Extract the [x, y] coordinate from the center of the cell holding the provided text.  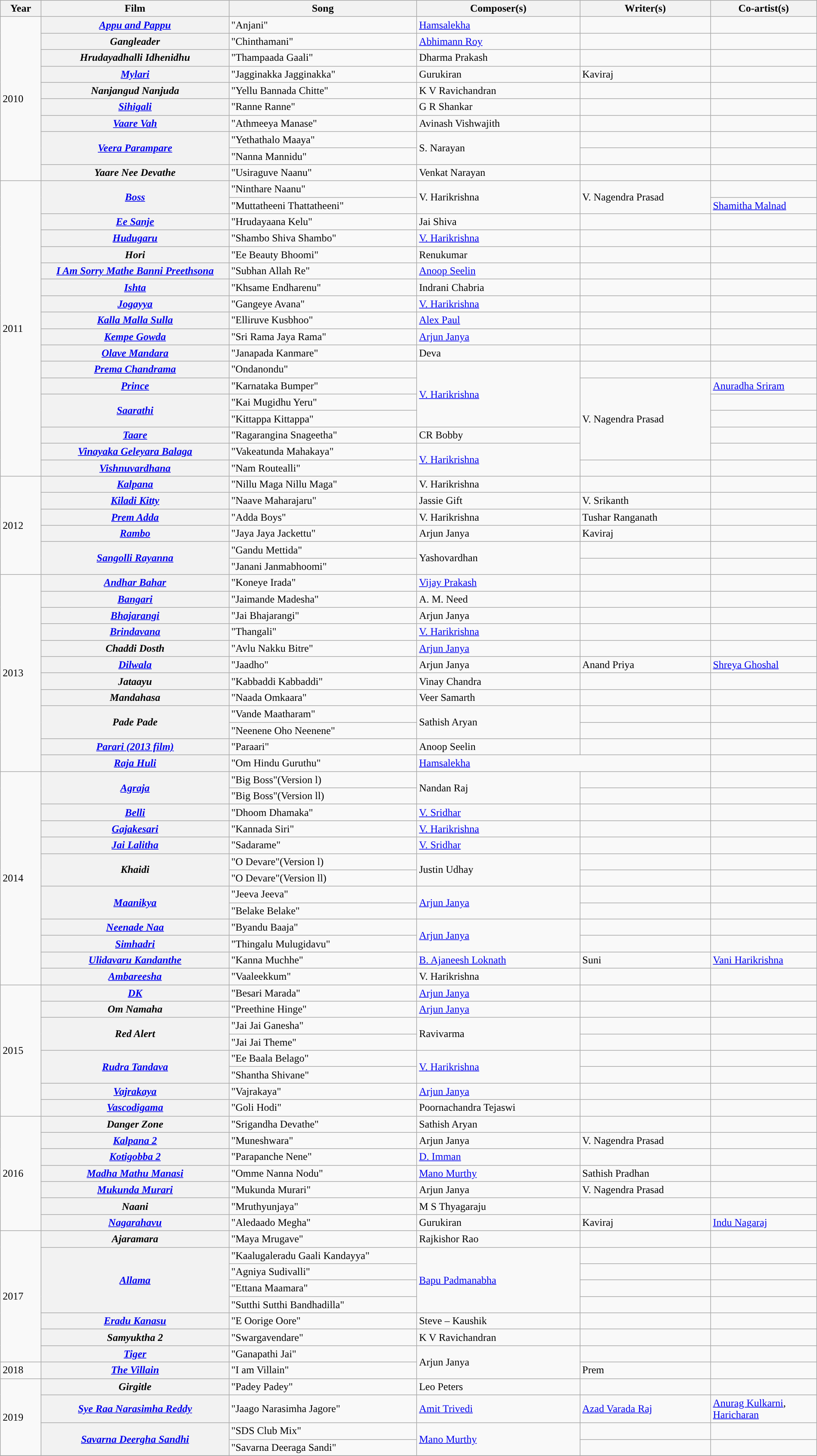
Jai Shiva [498, 222]
Jassie Gift [498, 501]
"Gandu Mettida" [323, 550]
Brindavana [135, 632]
"Big Boss"(Version ll) [323, 796]
Azad Varada Raj [645, 1409]
"Thampaada Gaali" [323, 58]
Rambo [135, 534]
"Karnataka Bumper" [323, 386]
"Paraari" [323, 747]
"Preethine Hinge" [323, 1009]
Red Alert [135, 1034]
"Thingalu Mulugidavu" [323, 944]
Savarna Deergha Sandhi [135, 1439]
"Chinthamani" [323, 41]
2014 [21, 878]
Amit Trivedi [498, 1409]
Jogayya [135, 304]
Anurag Kulkarni, Haricharan [764, 1409]
Vinay Chandra [498, 681]
"Naada Omkaara" [323, 697]
Samyuktha 2 [135, 1337]
Prem [645, 1370]
V. Srikanth [645, 501]
Appu and Pappu [135, 25]
Prem Adda [135, 517]
Vascodigama [135, 1108]
Agraja [135, 788]
"Adda Boys" [323, 517]
Ishta [135, 287]
"Jai Jai Theme" [323, 1042]
"Ragarangina Snageetha" [323, 435]
"Belake Belake" [323, 911]
"Jai Bhajarangi" [323, 616]
"Sutthi Sutthi Bandhadilla" [323, 1305]
D. Imman [498, 1157]
Danger Zone [135, 1124]
"Janapada Kanmare" [323, 353]
"Vajrakaya" [323, 1091]
"O Devare"(Version l) [323, 862]
"Kaalugaleradu Gaali Kandayya" [323, 1256]
Belli [135, 812]
Bhajarangi [135, 616]
Yashovardhan [498, 558]
Justin Udhay [498, 870]
Composer(s) [498, 9]
Prince [135, 386]
"Hrudayaana Kelu" [323, 222]
"Ettana Maamara" [323, 1288]
Suni [645, 960]
Sihigali [135, 107]
"Janani Janmabhoomi" [323, 566]
Rajkishor Rao [498, 1239]
"Ee Beauty Bhoomi" [323, 255]
"Jaadho" [323, 665]
"Big Boss"(Version l) [323, 780]
"Shambo Shiva Shambo" [323, 238]
"Ninthare Naanu" [323, 189]
"Gangeye Avana" [323, 304]
"E Oorige Oore" [323, 1321]
Mandahasa [135, 697]
"Yethathalo Maaya" [323, 140]
Hori [135, 255]
Sathish Pradhan [645, 1173]
Vajrakaya [135, 1091]
Pade Pade [135, 722]
"Byandu Baaja" [323, 927]
Saarathi [135, 410]
Tushar Ranganath [645, 517]
Om Namaha [135, 1009]
"Avlu Nakku Bitre" [323, 648]
Hrudayadhalli Idhenidhu [135, 58]
Rudra Tandava [135, 1067]
"O Devare"(Version ll) [323, 878]
"Aledaado Megha" [323, 1222]
2010 [21, 99]
"Kittappa Kittappa" [323, 419]
"Besari Marada" [323, 993]
"Muneshwara" [323, 1140]
Vinayaka Geleyara Balaga [135, 451]
Kalla Malla Sulla [135, 320]
Anuradha Sriram [764, 386]
B. Ajaneesh Loknath [498, 960]
Mukunda Murari [135, 1190]
Bapu Padmanabha [498, 1280]
Dharma Prakash [498, 58]
"Khsame Endharenu" [323, 287]
I Am Sorry Mathe Banni Preethsona [135, 271]
"Vakeatunda Mahakaya" [323, 451]
CR Bobby [498, 435]
"I am Villain" [323, 1370]
Song [323, 9]
"Kabbaddi Kabbaddi" [323, 681]
DK [135, 993]
"Kannada Siri" [323, 829]
Shamitha Malnad [764, 206]
Venkat Narayan [498, 172]
Raja Huli [135, 763]
"Yellu Bannada Chitte" [323, 91]
Vani Harikrishna [764, 960]
Ulidavaru Kandanthe [135, 960]
"Naave Maharajaru" [323, 501]
Vishnuvardhana [135, 468]
Ambareesha [135, 976]
"Shantha Shivane" [323, 1075]
2018 [21, 1370]
2017 [21, 1296]
Madha Mathu Manasi [135, 1173]
"Kanna Muchhe" [323, 960]
Indu Nagaraj [764, 1222]
Steve – Kaushik [498, 1321]
"Jagginakka Jagginakka" [323, 74]
2013 [21, 673]
Film [135, 9]
Naani [135, 1206]
"Ondanondu" [323, 369]
2011 [21, 328]
"Jaimande Madesha" [323, 599]
Jai Lalitha [135, 845]
"SDS Club Mix" [323, 1431]
Nandan Raj [498, 788]
"Jeeva Jeeva" [323, 894]
Avinash Vishwajith [498, 123]
"Thangali" [323, 632]
Renukumar [498, 255]
Nagarahavu [135, 1222]
2019 [21, 1417]
"Parapanche Nene" [323, 1157]
2012 [21, 525]
"Sadarame" [323, 845]
"Vaaleekkum" [323, 976]
Dilwala [135, 665]
"Dhoom Dhamaka" [323, 812]
Kalpana 2 [135, 1140]
Taare [135, 435]
Neenade Naa [135, 927]
The Villain [135, 1370]
Prema Chandrama [135, 369]
"Vande Maatharam" [323, 714]
"Muttatheeni Thattatheeni" [323, 206]
Ajaramara [135, 1239]
Eradu Kanasu [135, 1321]
Chaddi Dosth [135, 648]
Sangolli Rayanna [135, 558]
"Sri Rama Jaya Rama" [323, 337]
"Savarna Deeraga Sandi" [323, 1447]
Writer(s) [645, 9]
"Elliruve Kusbhoo" [323, 320]
Parari (2013 film) [135, 747]
Olave Mandara [135, 353]
"Goli Hodi" [323, 1108]
M S Thyagaraju [498, 1206]
Andhar Bahar [135, 583]
Boss [135, 197]
Kempe Gowda [135, 337]
"Anjani" [323, 25]
Khaidi [135, 870]
Abhimann Roy [498, 41]
"Om Hindu Guruthu" [323, 763]
Poornachandra Tejaswi [498, 1108]
"Subhan Allah Re" [323, 271]
Yaare Nee Devathe [135, 172]
"Maya Mrugave" [323, 1239]
"Swargavendare" [323, 1337]
Co-artist(s) [764, 9]
Tiger [135, 1354]
Vijay Prakash [498, 583]
"Mukunda Murari" [323, 1190]
Anand Priya [645, 665]
"Padey Padey" [323, 1387]
Alex Paul [498, 320]
"Jaya Jaya Jackettu" [323, 534]
"Athmeeya Manase" [323, 123]
G R Shankar [498, 107]
"Ranne Ranne" [323, 107]
"Srigandha Devathe" [323, 1124]
"Agniya Sudivalli" [323, 1272]
Ravivarma [498, 1034]
Kotigobba 2 [135, 1157]
"Jai Jai Ganesha" [323, 1026]
"Nillu Maga Nillu Maga" [323, 484]
Gangleader [135, 41]
"Jaago Narasimha Jagore" [323, 1409]
Jataayu [135, 681]
Year [21, 9]
Shreya Ghoshal [764, 665]
Vaare Vah [135, 123]
Sye Raa Narasimha Reddy [135, 1409]
2015 [21, 1050]
Bangari [135, 599]
"Ee Baala Belago" [323, 1059]
"Ganapathi Jai" [323, 1354]
Deva [498, 353]
Ee Sanje [135, 222]
"Koneye Irada" [323, 583]
"Usiraguve Naanu" [323, 172]
Kalpana [135, 484]
Hudugaru [135, 238]
Kiladi Kitty [135, 501]
"Mruthyunjaya" [323, 1206]
Mylari [135, 74]
S. Narayan [498, 148]
Maanikya [135, 903]
"Kai Mugidhu Yeru" [323, 402]
Veer Samarth [498, 697]
A. M. Need [498, 599]
Leo Peters [498, 1387]
"Neenene Oho Neenene" [323, 731]
2016 [21, 1173]
Girgitle [135, 1387]
Nanjangud Nanjuda [135, 91]
Allama [135, 1280]
Veera Parampare [135, 148]
Simhadri [135, 944]
"Nanna Mannidu" [323, 156]
"Nam Routealli" [323, 468]
Indrani Chabria [498, 287]
Gajakesari [135, 829]
"Omme Nanna Nodu" [323, 1173]
